Extract the [x, y] coordinate from the center of the cell holding the provided text.  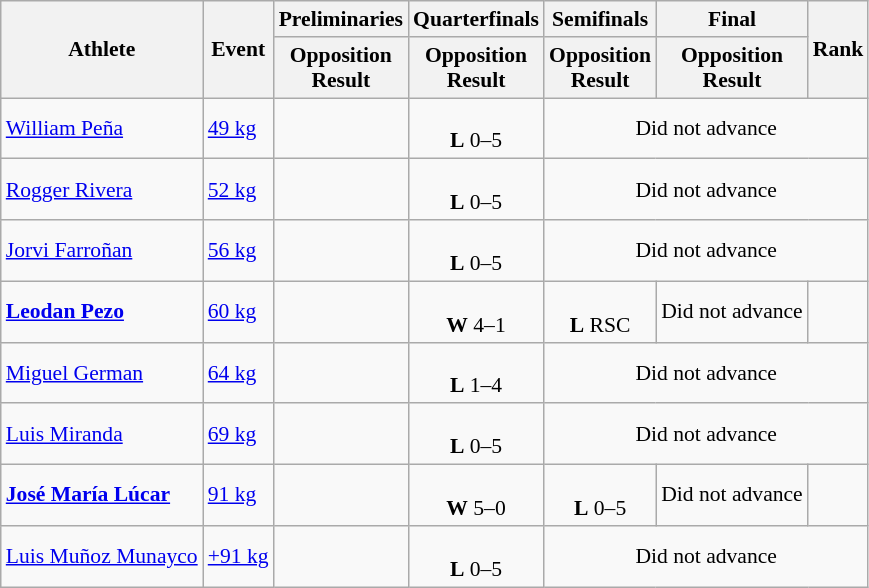
52 kg [238, 190]
L 1–4 [476, 372]
49 kg [238, 128]
Rank [838, 50]
Preliminaries [341, 19]
Final [732, 19]
Rogger Rivera [102, 190]
W 5–0 [476, 496]
Quarterfinals [476, 19]
64 kg [238, 372]
Luis Muñoz Munayco [102, 556]
69 kg [238, 434]
+91 kg [238, 556]
Semifinals [600, 19]
Luis Miranda [102, 434]
William Peña [102, 128]
Event [238, 50]
Miguel German [102, 372]
Jorvi Farroñan [102, 250]
Leodan Pezo [102, 312]
60 kg [238, 312]
Athlete [102, 50]
91 kg [238, 496]
L RSC [600, 312]
W 4–1 [476, 312]
56 kg [238, 250]
José María Lúcar [102, 496]
